Return the (x, y) coordinate for the center point of the cell that contains the specified text.  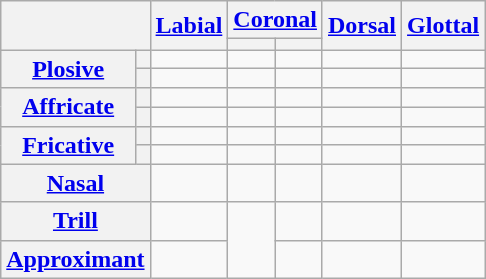
Plosive (68, 69)
Approximant (76, 259)
Dorsal (362, 26)
Labial (189, 26)
Affricate (68, 107)
Glottal (444, 26)
Trill (76, 221)
Nasal (76, 183)
Fricative (68, 145)
Coronal (276, 20)
